For the text-containing cell, return its midpoint in [x, y] coordinate format. 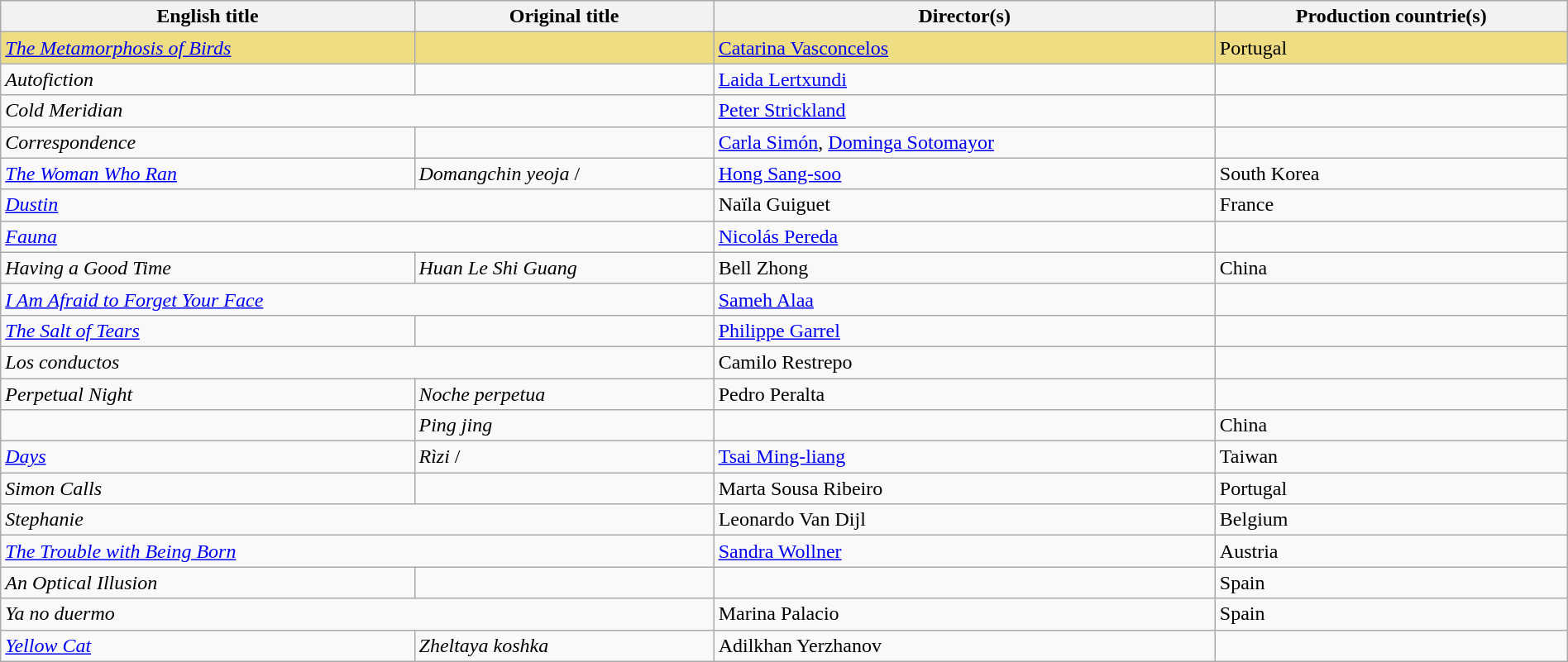
Zheltaya koshka [564, 645]
An Optical Illusion [208, 583]
English title [208, 17]
Marta Sousa Ribeiro [964, 488]
Pedro Peralta [964, 394]
Noche perpetua [564, 394]
The Metamorphosis of Birds [208, 48]
Original title [564, 17]
Autofiction [208, 79]
Fauna [357, 236]
Bell Zhong [964, 268]
Taiwan [1391, 457]
Rìzi / [564, 457]
Camilo Restrepo [964, 362]
Domangchin yeoja / [564, 174]
Catarina Vasconcelos [964, 48]
Nicolás Pereda [964, 236]
Sandra Wollner [964, 551]
Leonardo Van Dijl [964, 520]
Dustin [357, 205]
Laida Lertxundi [964, 79]
Cold Meridian [357, 111]
The Salt of Tears [208, 331]
Tsai Ming-liang [964, 457]
I Am Afraid to Forget Your Face [357, 299]
Philippe Garrel [964, 331]
Austria [1391, 551]
Ping jing [564, 426]
Simon Calls [208, 488]
Adilkhan Yerzhanov [964, 645]
South Korea [1391, 174]
Naïla Guiguet [964, 205]
Hong Sang-soo [964, 174]
The Trouble with Being Born [357, 551]
France [1391, 205]
Having a Good Time [208, 268]
Perpetual Night [208, 394]
Los conductos [357, 362]
Marina Palacio [964, 614]
Huan Le Shi Guang [564, 268]
Production countrie(s) [1391, 17]
Peter Strickland [964, 111]
Days [208, 457]
Carla Simón, Dominga Sotomayor [964, 142]
Yellow Cat [208, 645]
Sameh Alaa [964, 299]
Correspondence [208, 142]
Director(s) [964, 17]
The Woman Who Ran [208, 174]
Ya no duermo [357, 614]
Belgium [1391, 520]
Stephanie [357, 520]
